From the cell containing the given text, extract its center point as [X, Y] coordinate. 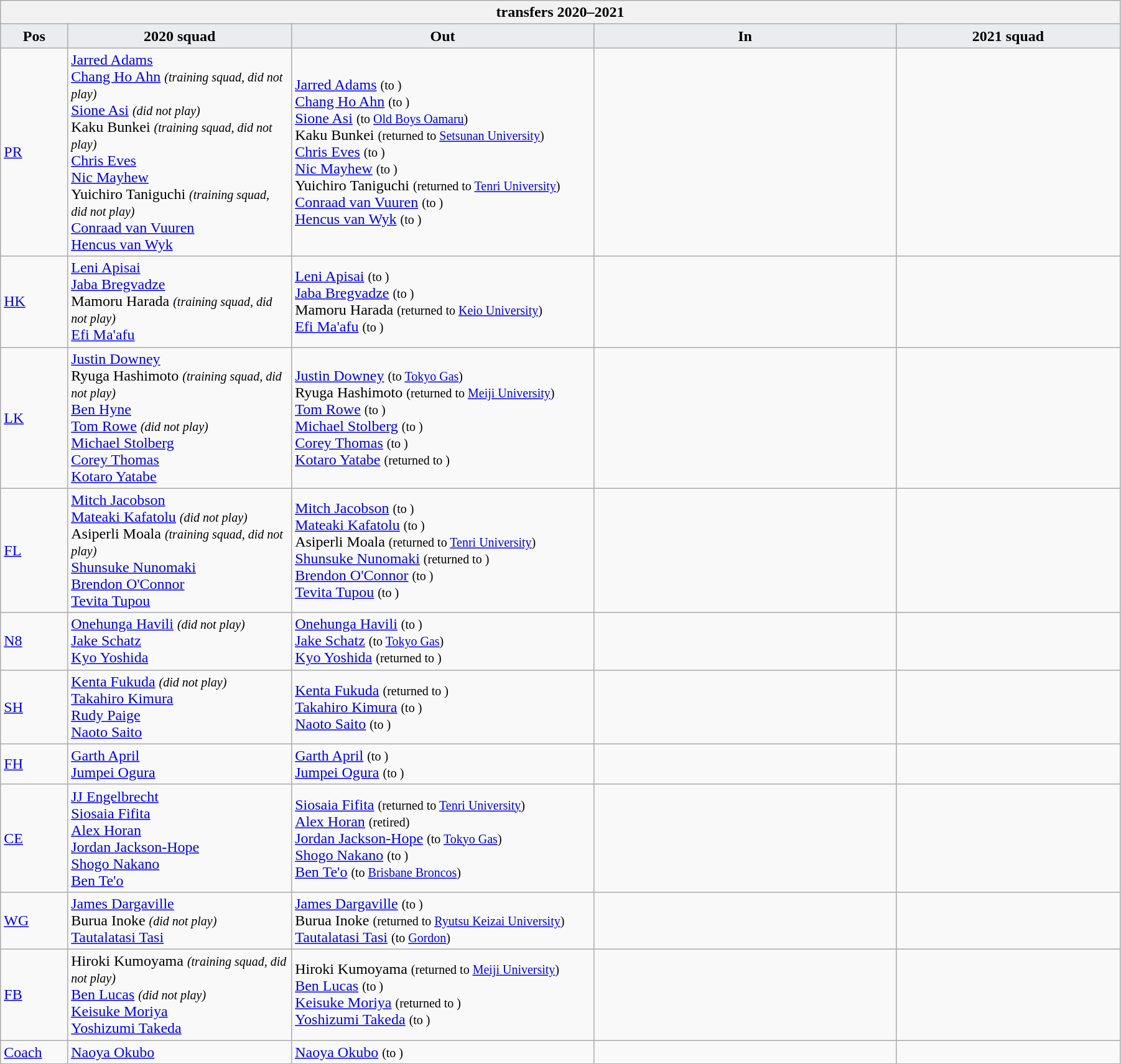
Garth April Jumpei Ogura [180, 764]
Coach [34, 1052]
Onehunga Havili (to ) Jake Schatz (to Tokyo Gas) Kyo Yoshida (returned to ) [443, 641]
In [745, 36]
HK [34, 302]
2020 squad [180, 36]
Naoya Okubo [180, 1052]
Naoya Okubo (to ) [443, 1052]
Leni Apisai Jaba Bregvadze Mamoru Harada (training squad, did not play) Efi Ma'afu [180, 302]
FB [34, 994]
2021 squad [1008, 36]
JJ Engelbrecht Siosaia Fifita Alex Horan Jordan Jackson-Hope Shogo Nakano Ben Te'o [180, 838]
PR [34, 152]
Kenta Fukuda (did not play) Takahiro Kimura Rudy Paige Naoto Saito [180, 706]
Justin Downey Ryuga Hashimoto (training squad, did not play) Ben Hyne Tom Rowe (did not play) Michael Stolberg Corey Thomas Kotaro Yatabe [180, 418]
James Dargaville Burua Inoke (did not play) Tautalatasi Tasi [180, 920]
N8 [34, 641]
Garth April (to ) Jumpei Ogura (to ) [443, 764]
Out [443, 36]
WG [34, 920]
Kenta Fukuda (returned to ) Takahiro Kimura (to ) Naoto Saito (to ) [443, 706]
FL [34, 550]
Pos [34, 36]
FH [34, 764]
Onehunga Havili (did not play) Jake Schatz Kyo Yoshida [180, 641]
Mitch Jacobson Mateaki Kafatolu (did not play) Asiperli Moala (training squad, did not play) Shunsuke Nunomaki Brendon O'Connor Tevita Tupou [180, 550]
LK [34, 418]
SH [34, 706]
CE [34, 838]
transfers 2020–2021 [560, 12]
Hiroki Kumoyama (returned to Meiji University) Ben Lucas (to ) Keisuke Moriya (returned to ) Yoshizumi Takeda (to ) [443, 994]
James Dargaville (to ) Burua Inoke (returned to Ryutsu Keizai University) Tautalatasi Tasi (to Gordon) [443, 920]
Leni Apisai (to ) Jaba Bregvadze (to ) Mamoru Harada (returned to Keio University) Efi Ma'afu (to ) [443, 302]
Hiroki Kumoyama (training squad, did not play) Ben Lucas (did not play) Keisuke Moriya Yoshizumi Takeda [180, 994]
